Capture the cell that displays the provided text and extract its (X, Y) central coordinate. 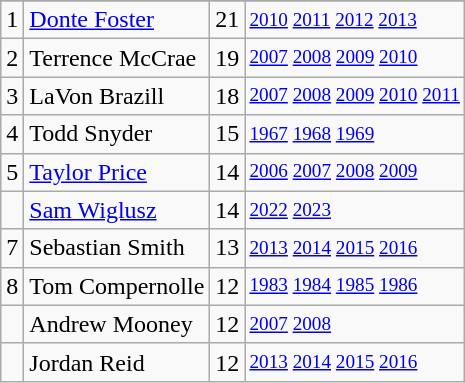
18 (228, 96)
Tom Compernolle (117, 286)
LaVon Brazill (117, 96)
7 (12, 248)
Terrence McCrae (117, 58)
2007 2008 (355, 324)
1 (12, 20)
1967 1968 1969 (355, 134)
Jordan Reid (117, 362)
2010 2011 2012 2013 (355, 20)
8 (12, 286)
5 (12, 172)
3 (12, 96)
19 (228, 58)
21 (228, 20)
Todd Snyder (117, 134)
2007 2008 2009 2010 2011 (355, 96)
2006 2007 2008 2009 (355, 172)
Donte Foster (117, 20)
13 (228, 248)
1983 1984 1985 1986 (355, 286)
15 (228, 134)
Andrew Mooney (117, 324)
4 (12, 134)
2 (12, 58)
Sam Wiglusz (117, 210)
2007 2008 2009 2010 (355, 58)
Sebastian Smith (117, 248)
2022 2023 (355, 210)
Taylor Price (117, 172)
